Provide the [x, y] coordinate of the cell's center where the given text is located.  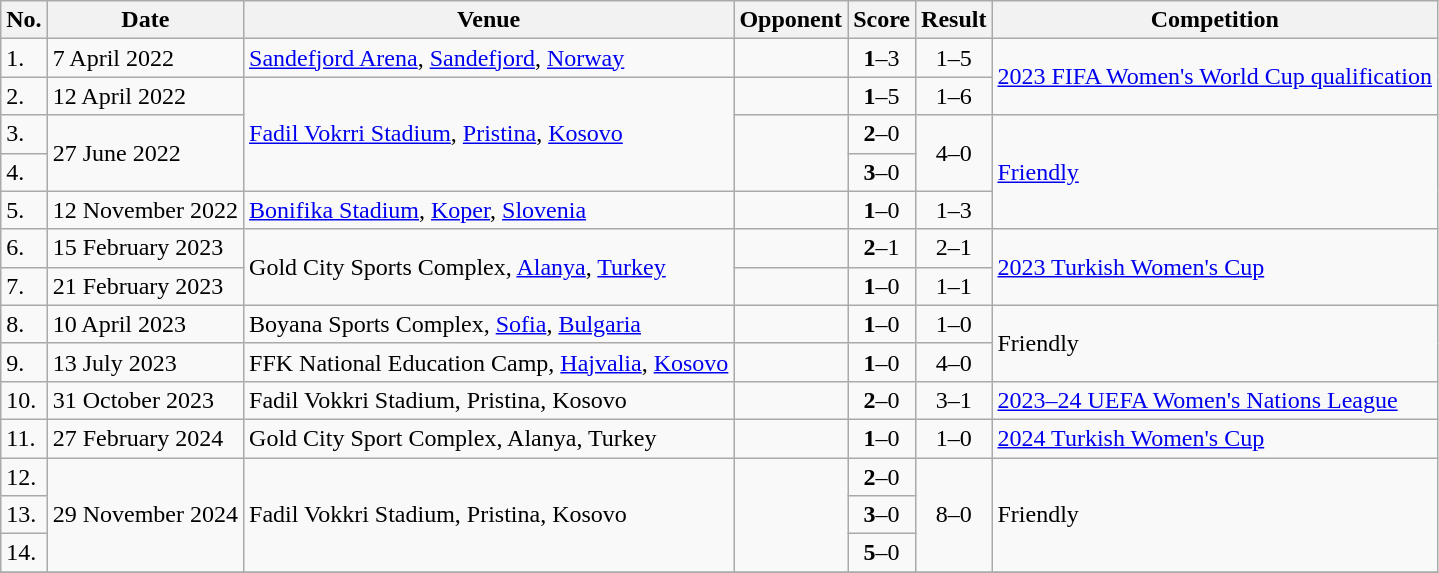
1–6 [954, 96]
12 April 2022 [145, 96]
4. [24, 172]
12. [24, 477]
No. [24, 20]
2024 Turkish Women's Cup [1215, 438]
6. [24, 248]
7. [24, 286]
Venue [489, 20]
2023–24 UEFA Women's Nations League [1215, 400]
2. [24, 96]
Date [145, 20]
Sandefjord Arena, Sandefjord, Norway [489, 58]
31 October 2023 [145, 400]
9. [24, 362]
FFK National Education Camp, Hajvalia, Kosovo [489, 362]
2023 FIFA Women's World Cup qualification [1215, 77]
29 November 2024 [145, 515]
14. [24, 553]
Fadil Vokrri Stadium, Pristina, Kosovo [489, 134]
27 June 2022 [145, 153]
1. [24, 58]
Gold City Sports Complex, Alanya, Turkey [489, 267]
Opponent [791, 20]
5. [24, 210]
10 April 2023 [145, 324]
8–0 [954, 515]
21 February 2023 [145, 286]
Bonifika Stadium, Koper, Slovenia [489, 210]
10. [24, 400]
12 November 2022 [145, 210]
Gold City Sport Complex, Alanya, Turkey [489, 438]
Boyana Sports Complex, Sofia, Bulgaria [489, 324]
13 July 2023 [145, 362]
13. [24, 515]
8. [24, 324]
Competition [1215, 20]
15 February 2023 [145, 248]
1–1 [954, 286]
Score [882, 20]
5–0 [882, 553]
Result [954, 20]
3. [24, 134]
3–1 [954, 400]
7 April 2022 [145, 58]
27 February 2024 [145, 438]
2023 Turkish Women's Cup [1215, 267]
11. [24, 438]
